Extract the (X, Y) coordinate from the center of the cell holding the provided text.  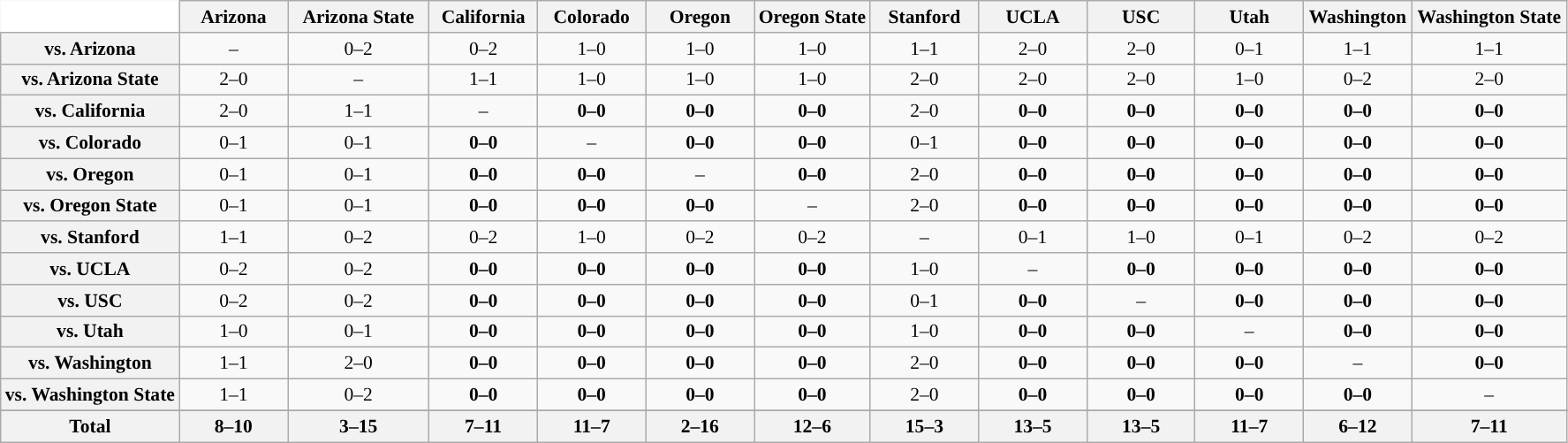
UCLA (1034, 17)
vs. Oregon (90, 174)
Arizona State (359, 17)
vs. Washington (90, 363)
12–6 (813, 426)
vs. Colorado (90, 143)
Stanford (924, 17)
vs. Utah (90, 332)
8–10 (233, 426)
USC (1141, 17)
Arizona (233, 17)
Utah (1249, 17)
vs. Oregon State (90, 206)
Oregon State (813, 17)
Colorado (592, 17)
6–12 (1359, 426)
Washington (1359, 17)
Total (90, 426)
2–16 (700, 426)
15–3 (924, 426)
California (484, 17)
vs. Washington State (90, 395)
vs. UCLA (90, 269)
Oregon (700, 17)
vs. Stanford (90, 238)
vs. USC (90, 301)
Washington State (1489, 17)
vs. Arizona State (90, 80)
vs. California (90, 111)
3–15 (359, 426)
vs. Arizona (90, 49)
